Extract the [x, y] coordinate from the center of the cell holding the provided text.  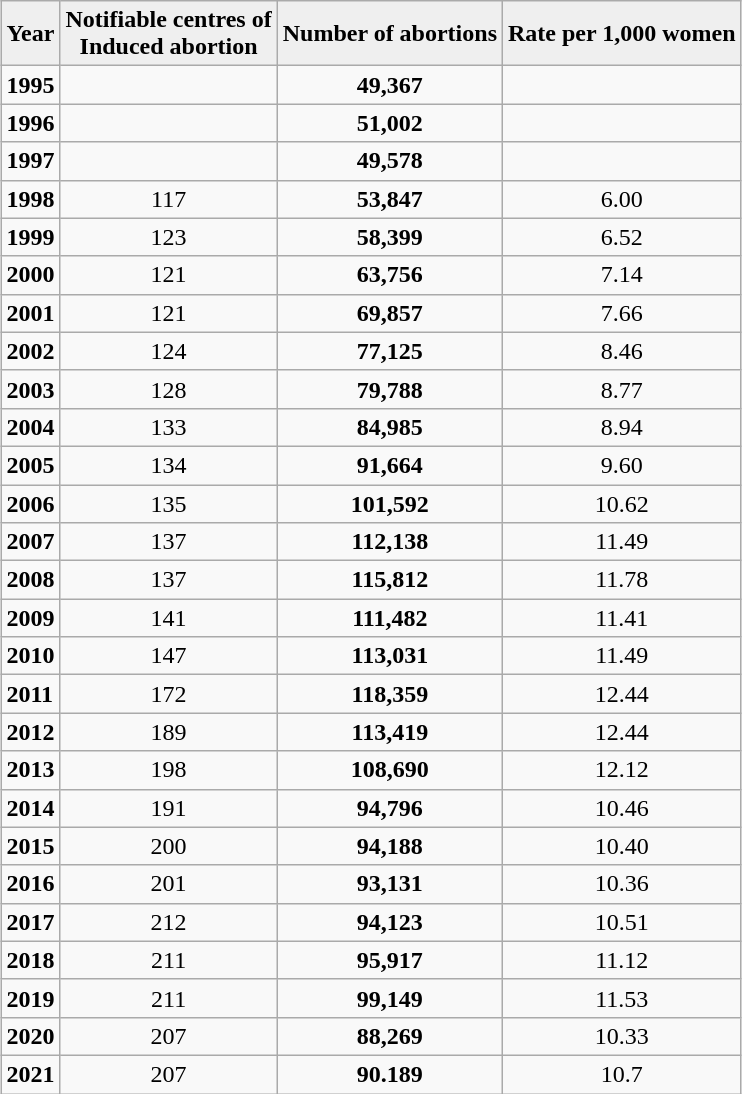
58,399 [390, 237]
2008 [30, 580]
10.7 [622, 1074]
172 [168, 694]
69,857 [390, 313]
2012 [30, 732]
113,419 [390, 732]
49,578 [390, 161]
124 [168, 351]
128 [168, 389]
49,367 [390, 85]
212 [168, 922]
93,131 [390, 884]
10.33 [622, 1036]
95,917 [390, 960]
117 [168, 199]
141 [168, 618]
Number of abortions [390, 34]
94,188 [390, 846]
2013 [30, 770]
8.94 [622, 427]
90.189 [390, 1074]
53,847 [390, 199]
7.14 [622, 275]
2000 [30, 275]
2006 [30, 503]
123 [168, 237]
6.52 [622, 237]
2004 [30, 427]
2016 [30, 884]
2007 [30, 542]
111,482 [390, 618]
118,359 [390, 694]
91,664 [390, 465]
1997 [30, 161]
2010 [30, 656]
134 [168, 465]
2014 [30, 808]
2015 [30, 846]
2019 [30, 998]
11.78 [622, 580]
9.60 [622, 465]
135 [168, 503]
63,756 [390, 275]
11.53 [622, 998]
2009 [30, 618]
101,592 [390, 503]
133 [168, 427]
147 [168, 656]
2018 [30, 960]
2020 [30, 1036]
11.12 [622, 960]
189 [168, 732]
10.46 [622, 808]
115,812 [390, 580]
113,031 [390, 656]
10.62 [622, 503]
112,138 [390, 542]
191 [168, 808]
201 [168, 884]
1999 [30, 237]
198 [168, 770]
Notifiable centres ofInduced abortion [168, 34]
200 [168, 846]
2001 [30, 313]
6.00 [622, 199]
10.51 [622, 922]
51,002 [390, 123]
88,269 [390, 1036]
11.41 [622, 618]
2003 [30, 389]
10.36 [622, 884]
2002 [30, 351]
Rate per 1,000 women [622, 34]
2017 [30, 922]
1996 [30, 123]
2005 [30, 465]
2011 [30, 694]
1998 [30, 199]
94,796 [390, 808]
79,788 [390, 389]
12.12 [622, 770]
94,123 [390, 922]
Year [30, 34]
8.77 [622, 389]
99,149 [390, 998]
84,985 [390, 427]
2021 [30, 1074]
10.40 [622, 846]
8.46 [622, 351]
108,690 [390, 770]
1995 [30, 85]
7.66 [622, 313]
77,125 [390, 351]
